Capture the cell that displays the provided text and extract its [x, y] central coordinate. 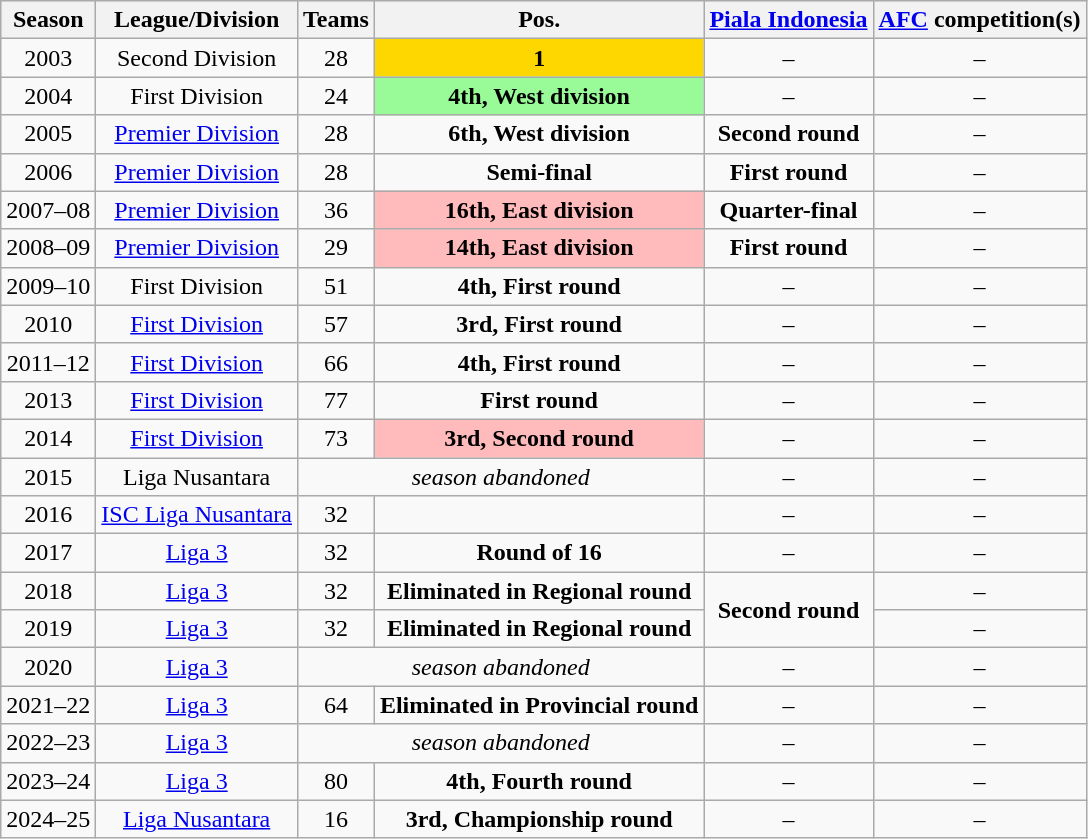
51 [336, 286]
24 [336, 96]
2011–12 [48, 362]
Pos. [539, 20]
2013 [48, 400]
2004 [48, 96]
3rd, First round [539, 324]
Eliminated in Provincial round [539, 705]
2020 [48, 667]
2023–24 [48, 781]
2008–09 [48, 248]
ISC Liga Nusantara [197, 515]
Semi-final [539, 172]
2009–10 [48, 286]
Second Division [197, 58]
3rd, Second round [539, 438]
Quarter-final [788, 210]
16 [336, 819]
Teams [336, 20]
Piala Indonesia [788, 20]
57 [336, 324]
2006 [48, 172]
2016 [48, 515]
2007–08 [48, 210]
2021–22 [48, 705]
2014 [48, 438]
2022–23 [48, 743]
Round of 16 [539, 553]
2003 [48, 58]
2010 [48, 324]
14th, East division [539, 248]
16th, East division [539, 210]
2018 [48, 591]
2019 [48, 629]
36 [336, 210]
2017 [48, 553]
29 [336, 248]
73 [336, 438]
66 [336, 362]
64 [336, 705]
6th, West division [539, 134]
Season [48, 20]
80 [336, 781]
4th, Fourth round [539, 781]
1 [539, 58]
League/Division [197, 20]
2015 [48, 477]
AFC competition(s) [980, 20]
2024–25 [48, 819]
4th, West division [539, 96]
2005 [48, 134]
3rd, Championship round [539, 819]
77 [336, 400]
